Return (X, Y) of the center of cell containing provided text 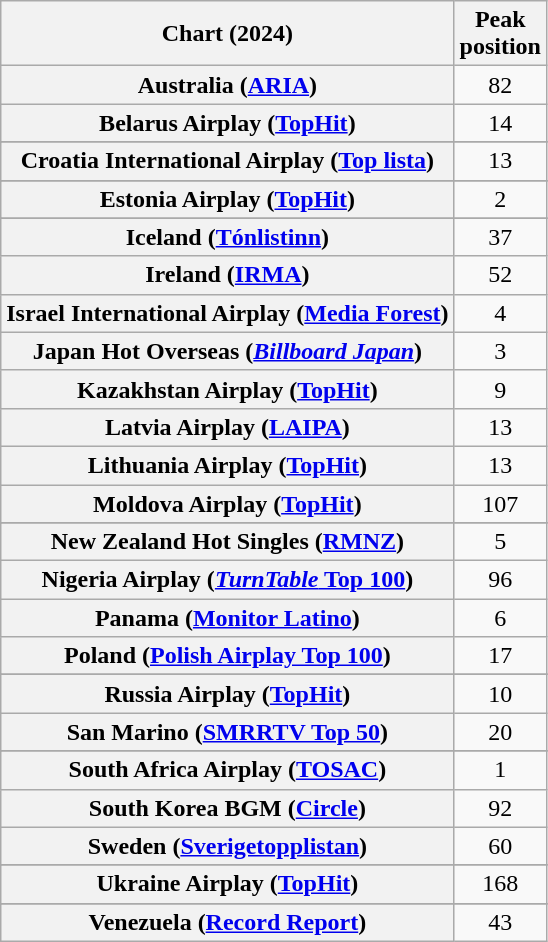
10 (500, 694)
Russia Airplay (TopHit) (228, 694)
1 (500, 770)
Poland (Polish Airplay Top 100) (228, 656)
Sweden (Sverigetopplistan) (228, 846)
Israel International Airplay (Media Forest) (228, 313)
Lithuania Airplay (TopHit) (228, 465)
20 (500, 732)
Peakposition (500, 34)
Panama (Monitor Latino) (228, 618)
92 (500, 808)
Chart (2024) (228, 34)
4 (500, 313)
Belarus Airplay (TopHit) (228, 123)
43 (500, 922)
Ireland (IRMA) (228, 275)
Venezuela (Record Report) (228, 922)
Latvia Airplay (LAIPA) (228, 427)
60 (500, 846)
9 (500, 389)
168 (500, 884)
South Korea BGM (Circle) (228, 808)
Estonia Airplay (TopHit) (228, 199)
37 (500, 237)
107 (500, 503)
52 (500, 275)
14 (500, 123)
South Africa Airplay (TOSAC) (228, 770)
96 (500, 580)
17 (500, 656)
82 (500, 85)
Japan Hot Overseas (Billboard Japan) (228, 351)
Australia (ARIA) (228, 85)
Kazakhstan Airplay (TopHit) (228, 389)
San Marino (SMRRTV Top 50) (228, 732)
Moldova Airplay (TopHit) (228, 503)
2 (500, 199)
Iceland (Tónlistinn) (228, 237)
5 (500, 542)
Nigeria Airplay (TurnTable Top 100) (228, 580)
3 (500, 351)
New Zealand Hot Singles (RMNZ) (228, 542)
Ukraine Airplay (TopHit) (228, 884)
6 (500, 618)
Croatia International Airplay (Top lista) (228, 161)
